Output the (X, Y) coordinate of the center of the cell containing the given text.  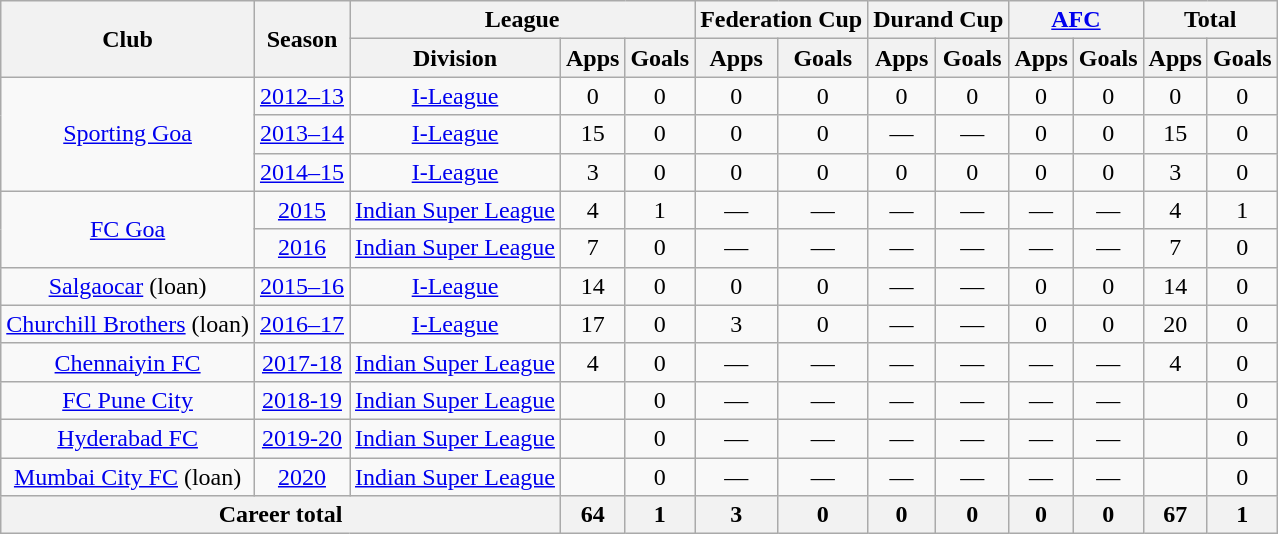
2015–16 (302, 286)
2012–13 (302, 96)
League (522, 20)
AFC (1076, 20)
2014–15 (302, 172)
Career total (281, 515)
Hyderabad FC (128, 438)
Mumbai City FC (loan) (128, 477)
2017-18 (302, 362)
Club (128, 39)
Federation Cup (782, 20)
2013–14 (302, 134)
Division (456, 58)
Season (302, 39)
67 (1175, 515)
Sporting Goa (128, 134)
20 (1175, 324)
2018-19 (302, 400)
Salgaocar (loan) (128, 286)
Total (1210, 20)
Durand Cup (938, 20)
17 (592, 324)
64 (592, 515)
FC Pune City (128, 400)
2020 (302, 477)
2019-20 (302, 438)
Churchill Brothers (loan) (128, 324)
Chennaiyin FC (128, 362)
2016–17 (302, 324)
FC Goa (128, 229)
2015 (302, 210)
2016 (302, 248)
